Extract the (X, Y) coordinate from the center of the cell holding the provided text.  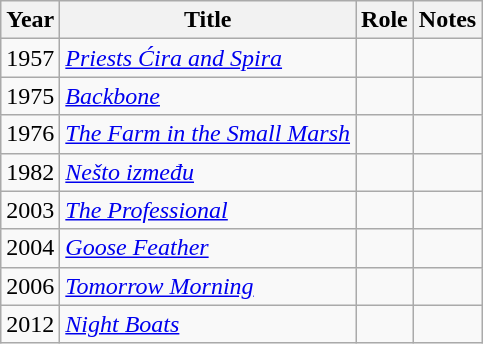
1957 (30, 58)
2004 (30, 248)
2003 (30, 210)
The Professional (208, 210)
Nešto između (208, 172)
Priests Ćira and Spira (208, 58)
1975 (30, 96)
Title (208, 20)
2006 (30, 286)
Notes (447, 20)
1976 (30, 134)
Year (30, 20)
Role (385, 20)
Backbone (208, 96)
Night Boats (208, 324)
2012 (30, 324)
The Farm in the Small Marsh (208, 134)
Tomorrow Morning (208, 286)
Goose Feather (208, 248)
1982 (30, 172)
